Capture the cell that displays the provided text and extract its (X, Y) central coordinate. 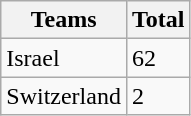
62 (158, 58)
Israel (64, 58)
Teams (64, 20)
Switzerland (64, 96)
Total (158, 20)
2 (158, 96)
